Return the (X, Y) coordinate for the center point of the cell that contains the specified text.  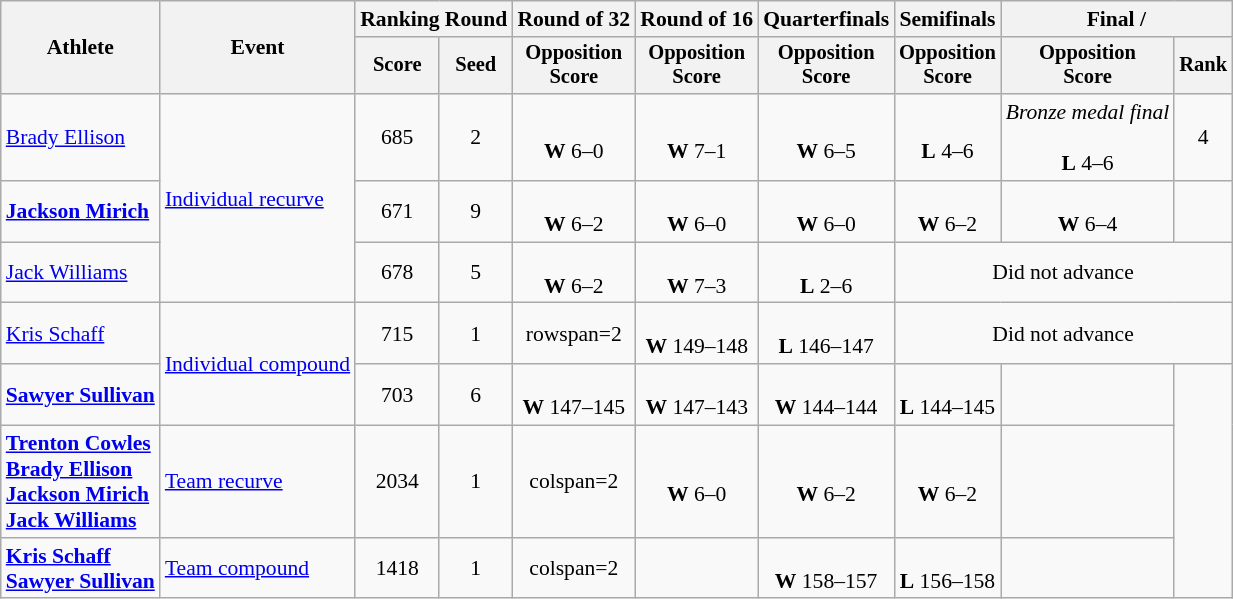
W 147–143 (696, 394)
2034 (397, 482)
1418 (397, 568)
685 (397, 138)
2 (476, 138)
6 (476, 394)
L 146–147 (826, 334)
W 158–157 (826, 568)
L 4–6 (948, 138)
Jack Williams (80, 272)
Event (258, 48)
Round of 16 (696, 19)
rowspan=2 (574, 334)
703 (397, 394)
4 (1203, 138)
L 2–6 (826, 272)
Individual compound (258, 364)
715 (397, 334)
Trenton CowlesBrady EllisonJackson MirichJack Williams (80, 482)
Ranking Round (434, 19)
Team recurve (258, 482)
W 144–144 (826, 394)
Kris Schaff (80, 334)
9 (476, 212)
Team compound (258, 568)
Semifinals (948, 19)
W 6–5 (826, 138)
W 147–145 (574, 394)
Round of 32 (574, 19)
671 (397, 212)
678 (397, 272)
Individual recurve (258, 198)
Jackson Mirich (80, 212)
Kris SchaffSawyer Sullivan (80, 568)
Brady Ellison (80, 138)
Seed (476, 66)
L 144–145 (948, 394)
Sawyer Sullivan (80, 394)
Final / (1116, 19)
Rank (1203, 66)
W 149–148 (696, 334)
W 7–1 (696, 138)
Quarterfinals (826, 19)
W 6–4 (1088, 212)
5 (476, 272)
Bronze medal finalL 4–6 (1088, 138)
Athlete (80, 48)
L 156–158 (948, 568)
W 7–3 (696, 272)
Score (397, 66)
